Scan for the cell matching the given text and deliver its [x, y] coordinate at center. 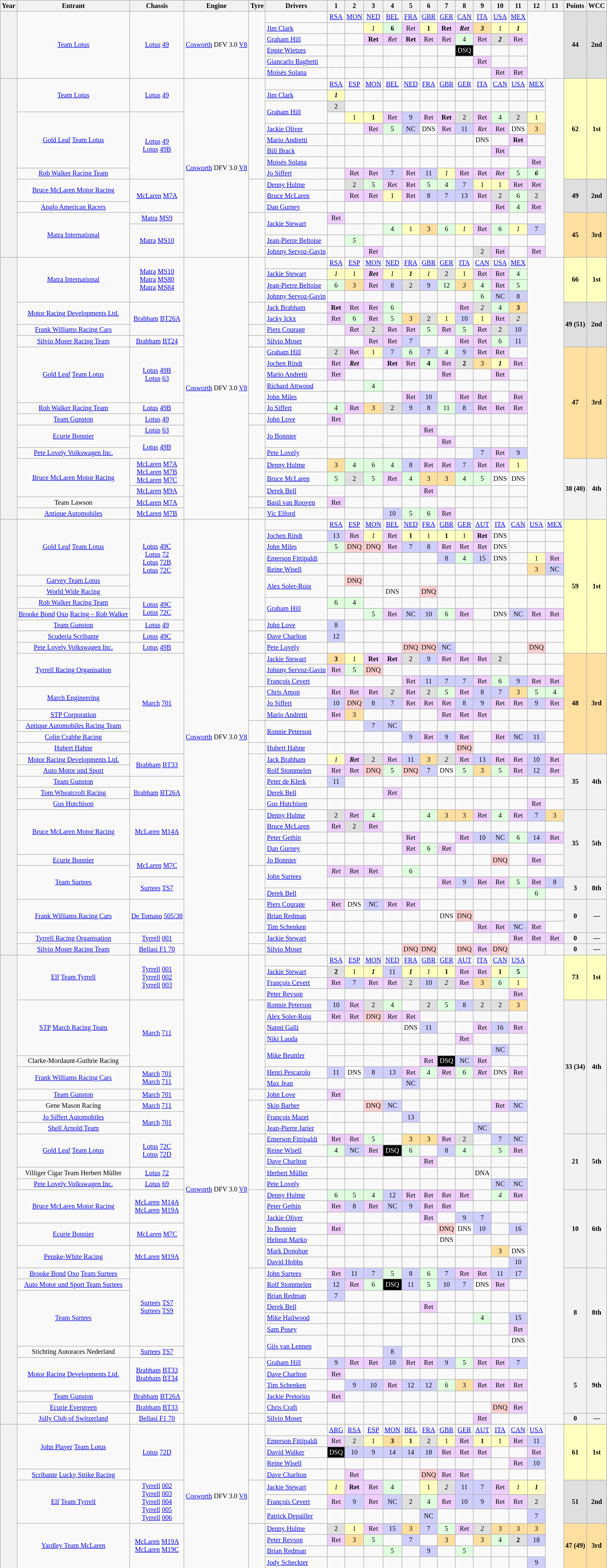
Peter de Klerk [296, 782]
Villiger Cigar Team Herbert Müller [73, 1173]
Surtees TS7Surtees TS9 [157, 1307]
47 [575, 402]
March 701March 711 [157, 1078]
Scribante Lucky Strike Racing [73, 1475]
Chassis [157, 6]
48 [575, 703]
John Player Team Lotus [73, 1446]
Basil van Rooyen [296, 502]
De Tomaso 505/38 [157, 916]
Lotus 49CLotus 72Lotus 72BLotus 72C [157, 558]
François Mazet [296, 1117]
Richard Attwood [296, 386]
STP Corporation [73, 715]
McLaren M14A [157, 832]
Jacky Ickx [296, 319]
Lotus 63 [157, 430]
9th [597, 1385]
Eppie Wietzes [296, 50]
World Wide Racing [73, 592]
17 [518, 1273]
Henri Pescarolo [296, 1072]
Gene Mason Racing [73, 1106]
Lotus 69 [157, 1184]
Chris Craft [296, 1408]
David Hobbs [296, 1262]
73 [575, 977]
66 [575, 280]
Lotus 49CLotus 72C [157, 608]
Helmut Marko [296, 1240]
Anglo American Racers [73, 207]
51 [575, 1502]
Yardley Team McLaren [73, 1545]
38 (40) [575, 489]
Jo Siffert Automobiles [73, 1117]
Patrick Depailler [296, 1516]
Brabham BT33Brabham BT34 [157, 1374]
44 [575, 45]
Mike Hailwood [296, 1318]
Tyre [257, 6]
47 (49) [575, 1545]
61 [575, 1452]
Skip Barber [296, 1106]
21 [575, 1162]
Brabham BT24 [157, 341]
Tyrrell 001 [157, 938]
Jolly Club of Switzerland [73, 1419]
Lotus 72D [157, 1452]
Clarke-Mordaunt-Guthrie Racing [73, 1061]
McLaren M19AMcLaren M19C [157, 1545]
Antique Automobiles [73, 513]
59 [575, 586]
Jean-Pierre Jarier [296, 1128]
March Engineering [73, 698]
STP March Racing Team [73, 1027]
Matra MS10Matra MS80Matra MS84 [157, 280]
62 [575, 129]
Lotus 72 [157, 1173]
Scuderia Scribante [73, 636]
Lotus 72CLotus 72D [157, 1150]
Drivers [296, 6]
6th [597, 1229]
49 (51) [575, 324]
ARG [336, 1430]
Niki Lauda [296, 1039]
Jody Scheckter [296, 1562]
Gijs van Lennep [296, 1346]
Antique Automobiles Racing Team [73, 726]
Year [9, 6]
Colin Crabbe Racing [73, 737]
Giancarlo Baghetti [296, 62]
Nanni Galli [296, 1027]
Mike Beuttler [296, 1055]
Garvey Team Lotus [73, 580]
Tom Wheatcroft Racing [73, 793]
Vic Elford [296, 513]
45 [575, 235]
Mark Donohue [296, 1251]
49 [575, 196]
33 (34) [575, 1067]
Matra MS10 [157, 240]
Tyrrell 002Tyrrell 003Tyrrell 004Tyrrell 005Tyrrell 006 [157, 1502]
DNA [482, 1173]
McLaren M14AMcLaren M19A [157, 1206]
Lotus 49C [157, 636]
Team Lawson [73, 502]
Lotus 49Lotus 49B [157, 145]
Jackie Pretorius [296, 1396]
David Walker [296, 1452]
Auto Motor und Sport Team Surtees [73, 1285]
McLaren M7AMcLaren M7BMcLaren M7C [157, 472]
Lotus 49BLotus 63 [157, 375]
Sam Posey [296, 1329]
McLaren M7B [157, 513]
Stichting Autoraces Nederland [73, 1351]
Brooke Bond Oxo Racing – Rob Walker [73, 614]
Entrant [73, 6]
Penske-White Racing [73, 1257]
Shell Arnold Team [73, 1128]
Matra MS9 [157, 218]
Auto Motor und Sport [73, 770]
Max Jean [296, 1084]
Bill Brack [296, 151]
Engine [216, 6]
Ecurie Evergreen [73, 1408]
Chris Amon [296, 692]
Points [575, 6]
McLaren M9A [157, 491]
Brooke Bond Oxo Team Surtees [73, 1273]
Tyrrell 001Tyrrell 002Tyrrell 003 [157, 977]
Herbert Müller [296, 1173]
McLaren M19A [157, 1257]
WCC [597, 6]
